For the text-containing cell, return its midpoint in (X, Y) coordinate format. 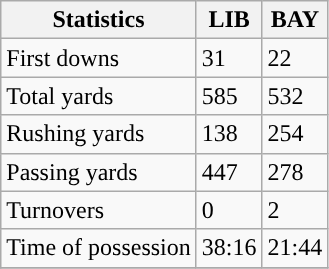
447 (229, 172)
31 (229, 58)
532 (295, 96)
Statistics (99, 20)
21:44 (295, 248)
Time of possession (99, 248)
LIB (229, 20)
22 (295, 58)
254 (295, 134)
0 (229, 210)
First downs (99, 58)
2 (295, 210)
38:16 (229, 248)
585 (229, 96)
Rushing yards (99, 134)
Turnovers (99, 210)
Total yards (99, 96)
138 (229, 134)
278 (295, 172)
BAY (295, 20)
Passing yards (99, 172)
